Find where the given text appears and provide that cell's center as (X, Y) coordinate. 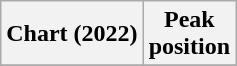
Peakposition (189, 34)
Chart (2022) (72, 34)
